Identify which cell holds the provided text, then report its [x, y] central coordinate. 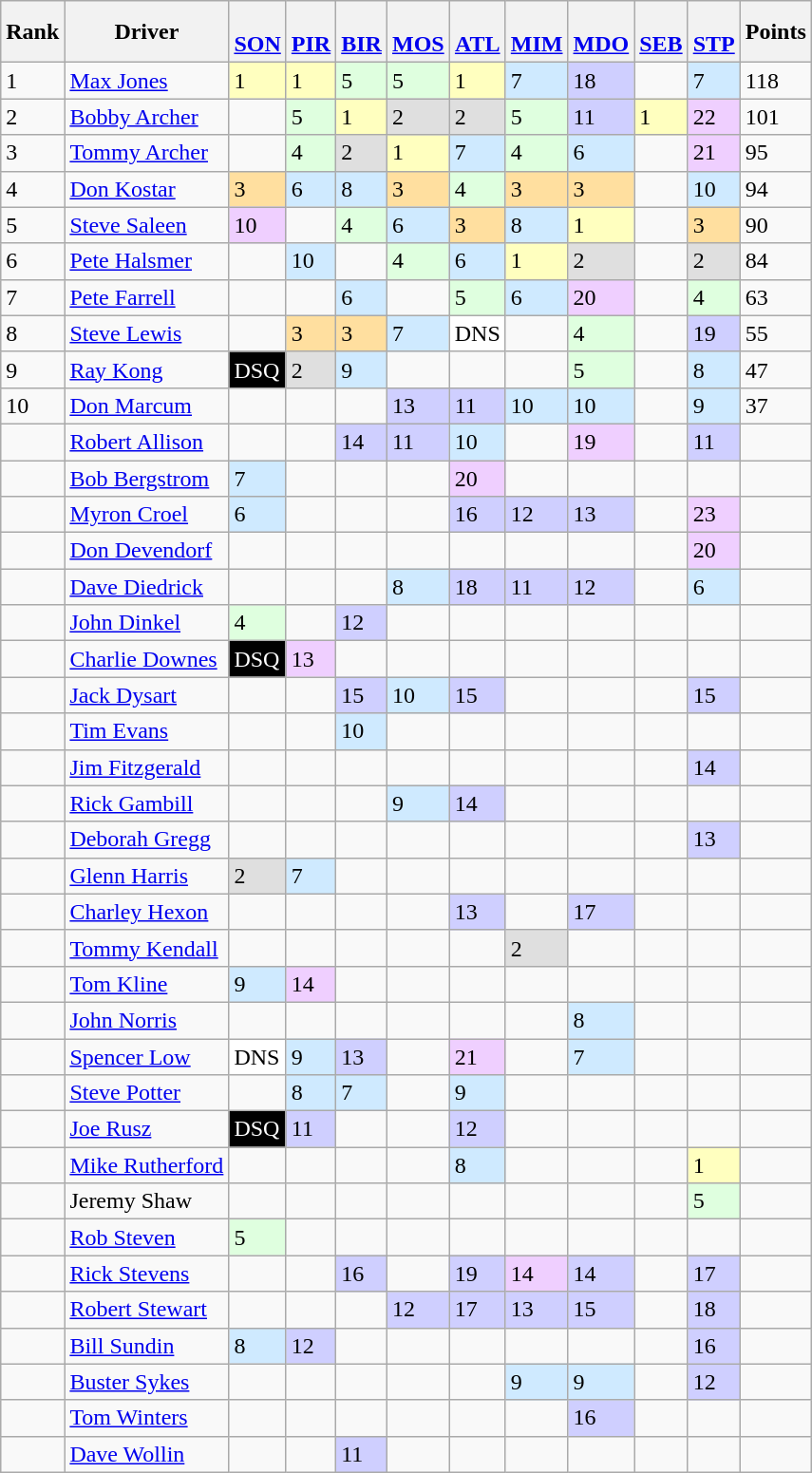
Don Kostar [146, 189]
Rick Gambill [146, 803]
Pete Halsmer [146, 261]
Steve Lewis [146, 333]
47 [775, 369]
Dave Diedrick [146, 587]
Bill Sundin [146, 1346]
MOS [418, 32]
BIR [362, 32]
SEB [661, 32]
84 [775, 261]
55 [775, 333]
Max Jones [146, 81]
John Dinkel [146, 623]
Steve Saleen [146, 225]
Spencer Low [146, 1057]
Myron Croel [146, 515]
STP [714, 32]
101 [775, 117]
Rank [32, 32]
Glenn Harris [146, 876]
Don Devendorf [146, 551]
Charley Hexon [146, 912]
Bobby Archer [146, 117]
Rick Stevens [146, 1274]
MIM [537, 32]
90 [775, 225]
Jim Fitzgerald [146, 767]
Pete Farrell [146, 297]
Charlie Downes [146, 659]
Mike Rutherford [146, 1165]
Tom Winters [146, 1418]
Ray Kong [146, 369]
Robert Allison [146, 442]
Deborah Gregg [146, 840]
Driver [146, 32]
Tommy Archer [146, 153]
John Norris [146, 1020]
95 [775, 153]
Buster Sykes [146, 1382]
Jack Dysart [146, 695]
Joe Rusz [146, 1129]
Jeremy Shaw [146, 1201]
22 [714, 117]
Tim Evans [146, 731]
Tommy Kendall [146, 948]
118 [775, 81]
63 [775, 297]
SON [257, 32]
PIR [311, 32]
Don Marcum [146, 406]
Rob Steven [146, 1237]
Robert Stewart [146, 1310]
ATL [477, 32]
Tom Kline [146, 984]
94 [775, 189]
Bob Bergstrom [146, 478]
Dave Wollin [146, 1454]
37 [775, 406]
MDO [601, 32]
Steve Potter [146, 1093]
23 [714, 515]
Points [775, 32]
